Pinpoint the cell where the given text exists, returning its (x, y) midpoint coordinate. 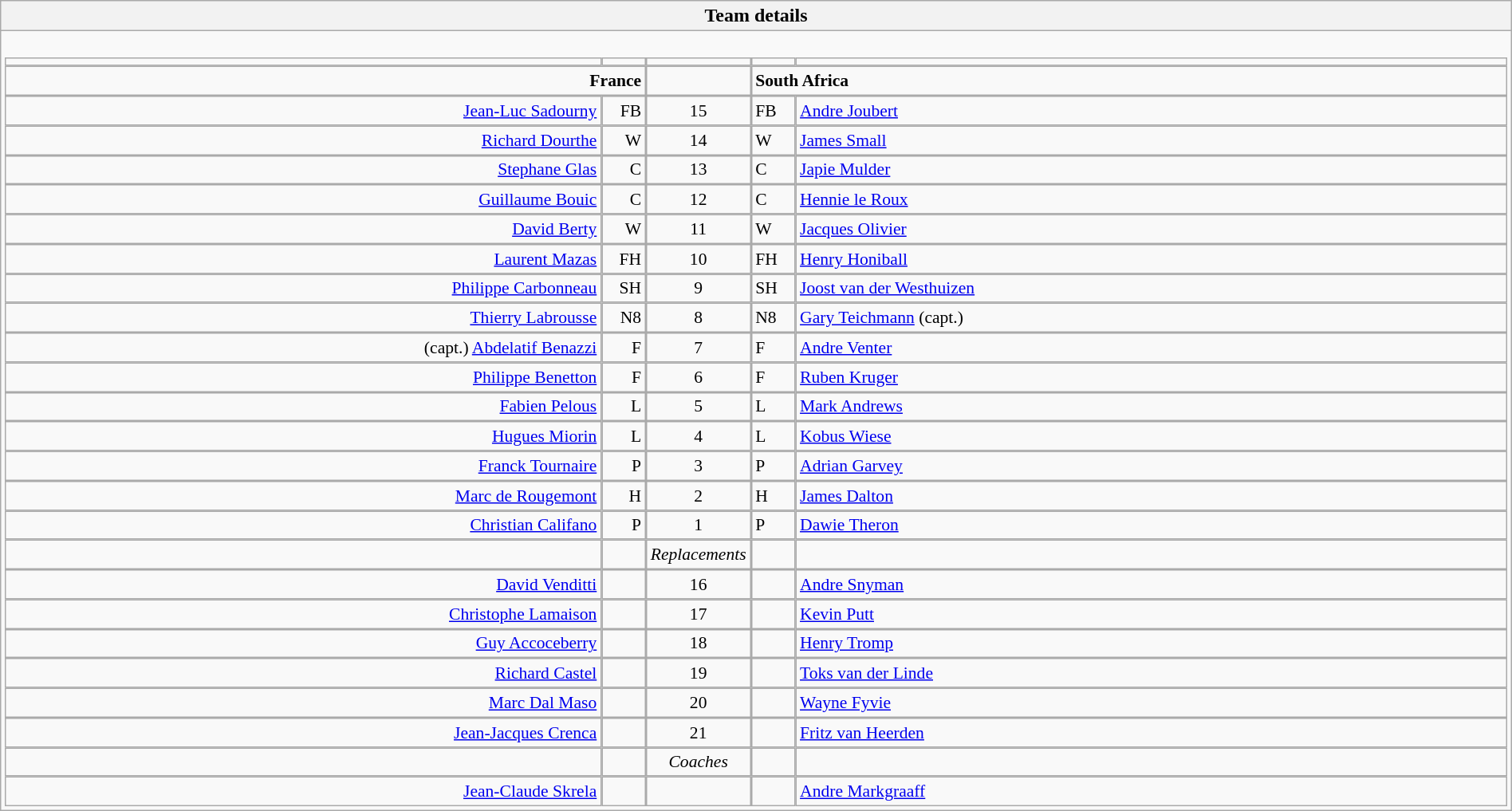
Marc Dal Maso (303, 703)
9 (699, 289)
10 (699, 258)
Christian Califano (303, 525)
Guillaume Bouic (303, 199)
Henry Tromp (1151, 643)
Ruben Kruger (1151, 376)
6 (699, 376)
17 (699, 614)
Toks van der Linde (1151, 673)
James Dalton (1151, 496)
(capt.) Abdelatif Benazzi (303, 348)
Guy Accoceberry (303, 643)
21 (699, 732)
Mark Andrews (1151, 407)
20 (699, 703)
Fritz van Heerden (1151, 732)
David Berty (303, 230)
David Venditti (303, 584)
Christophe Lamaison (303, 614)
1 (699, 525)
3 (699, 466)
Andre Joubert (1151, 110)
Andre Markgraaff (1151, 791)
14 (699, 140)
Laurent Mazas (303, 258)
Team details (756, 16)
13 (699, 169)
Dawie Theron (1151, 525)
Richard Dourthe (303, 140)
Japie Mulder (1151, 169)
Franck Tournaire (303, 466)
Adrian Garvey (1151, 466)
8 (699, 317)
Jean-Luc Sadourny (303, 110)
Jean-Jacques Crenca (303, 732)
France (325, 81)
19 (699, 673)
16 (699, 584)
Jean-Claude Skrela (303, 791)
Replacements (699, 555)
Wayne Fyvie (1151, 703)
Andre Venter (1151, 348)
15 (699, 110)
Thierry Labrousse (303, 317)
Henry Honiball (1151, 258)
Richard Castel (303, 673)
James Small (1151, 140)
Marc de Rougemont (303, 496)
Philippe Benetton (303, 376)
7 (699, 348)
Kobus Wiese (1151, 435)
Joost van der Westhuizen (1151, 289)
18 (699, 643)
Kevin Putt (1151, 614)
Fabien Pelous (303, 407)
4 (699, 435)
South Africa (1128, 81)
12 (699, 199)
Andre Snyman (1151, 584)
2 (699, 496)
Coaches (699, 762)
Jacques Olivier (1151, 230)
Stephane Glas (303, 169)
5 (699, 407)
Gary Teichmann (capt.) (1151, 317)
Hennie le Roux (1151, 199)
Philippe Carbonneau (303, 289)
Hugues Miorin (303, 435)
11 (699, 230)
